Find where the given text appears and provide that cell's center as (x, y) coordinate. 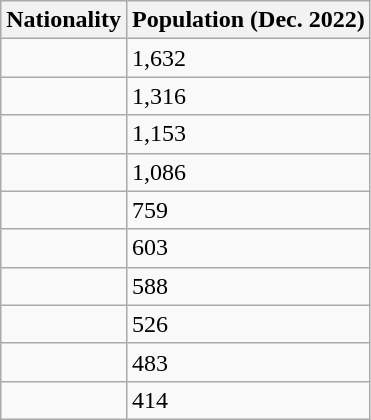
526 (248, 324)
414 (248, 400)
759 (248, 210)
588 (248, 286)
483 (248, 362)
1,153 (248, 134)
1,086 (248, 172)
603 (248, 248)
1,632 (248, 58)
1,316 (248, 96)
Nationality (64, 20)
Population (Dec. 2022) (248, 20)
